From the cell containing the given text, extract its center point as (X, Y) coordinate. 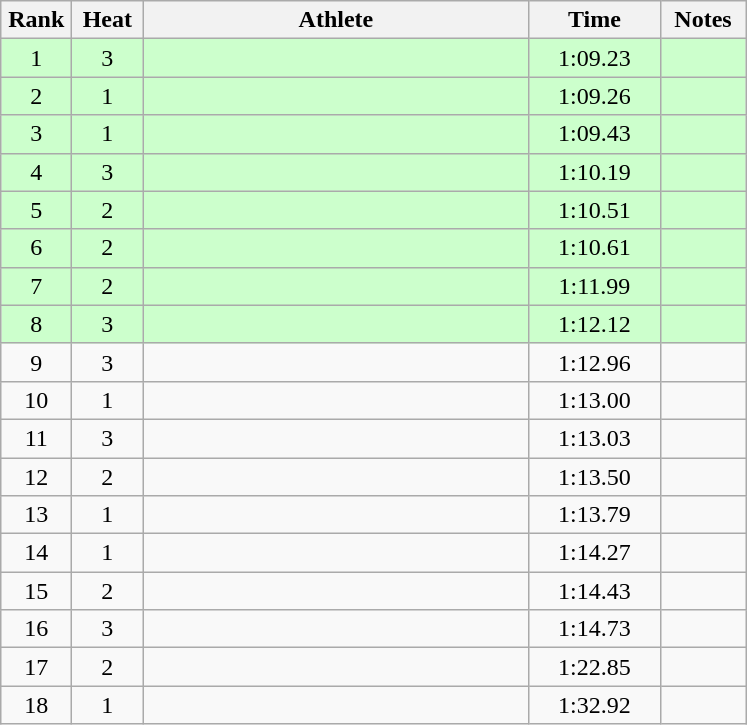
1:11.99 (594, 286)
18 (36, 705)
4 (36, 172)
1:10.61 (594, 248)
1:13.03 (594, 438)
17 (36, 667)
8 (36, 324)
11 (36, 438)
16 (36, 629)
15 (36, 591)
Athlete (336, 20)
1:13.50 (594, 477)
Heat (108, 20)
6 (36, 248)
1:13.79 (594, 515)
1:32.92 (594, 705)
1:12.96 (594, 362)
10 (36, 400)
1:22.85 (594, 667)
5 (36, 210)
Notes (703, 20)
14 (36, 553)
1:14.73 (594, 629)
Rank (36, 20)
1:09.23 (594, 58)
1:09.43 (594, 134)
1:12.12 (594, 324)
1:09.26 (594, 96)
9 (36, 362)
1:14.27 (594, 553)
1:10.19 (594, 172)
1:14.43 (594, 591)
7 (36, 286)
Time (594, 20)
13 (36, 515)
1:13.00 (594, 400)
1:10.51 (594, 210)
12 (36, 477)
